Pinpoint the cell where the given text exists, returning its [x, y] midpoint coordinate. 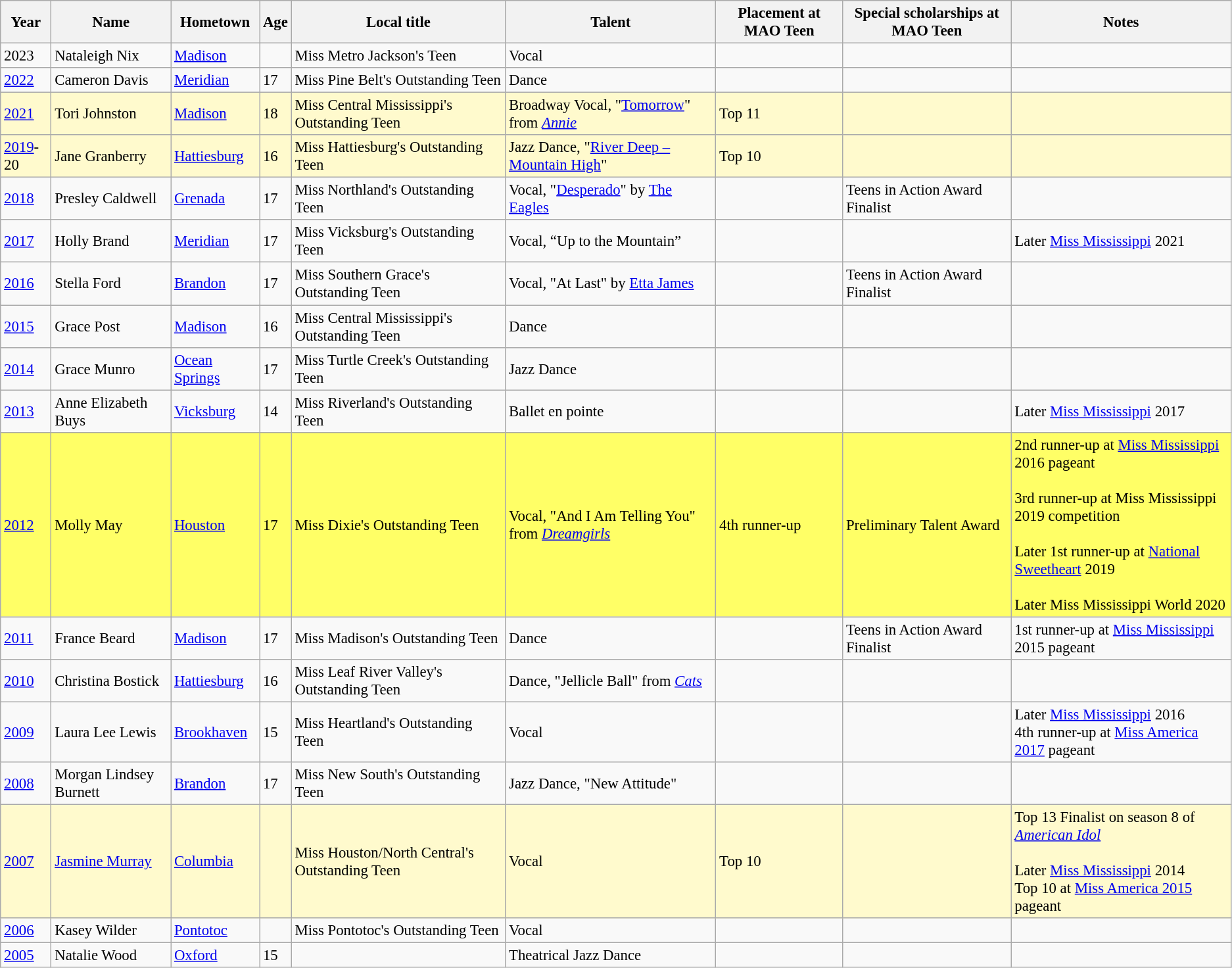
2008 [26, 784]
Oxford [216, 956]
Vicksburg [216, 412]
2021 [26, 114]
Preliminary Talent Award [927, 525]
14 [276, 412]
Local title [398, 22]
Houston [216, 525]
Morgan Lindsey Burnett [111, 784]
Miss Madison's Outstanding Teen [398, 638]
4th runner-up [780, 525]
Grenada [216, 199]
Miss Houston/North Central's Outstanding Teen [398, 861]
Jazz Dance, "New Attitude" [611, 784]
2013 [26, 412]
2009 [26, 732]
Special scholarships at MAO Teen [927, 22]
Christina Bostick [111, 681]
Miss Hattiesburg's Outstanding Teen [398, 157]
2023 [26, 56]
Miss Leaf River Valley's Outstanding Teen [398, 681]
Cameron Davis [111, 80]
Kasey Wilder [111, 931]
Later Miss Mississippi 2017 [1121, 412]
Miss Turtle Creek's Outstanding Teen [398, 368]
Jasmine Murray [111, 861]
Ocean Springs [216, 368]
2019-20 [26, 157]
Tori Johnston [111, 114]
2016 [26, 284]
Grace Munro [111, 368]
Vocal, "And I Am Telling You" from Dreamgirls [611, 525]
Stella Ford [111, 284]
Age [276, 22]
1st runner-up at Miss Mississippi 2015 pageant [1121, 638]
Year [26, 22]
Jazz Dance [611, 368]
Miss Pine Belt's Outstanding Teen [398, 80]
Broadway Vocal, "Tomorrow" from Annie [611, 114]
Vocal, “Up to the Mountain” [611, 241]
2018 [26, 199]
Hometown [216, 22]
Ballet en pointe [611, 412]
2010 [26, 681]
Dance, "Jellicle Ball" from Cats [611, 681]
Columbia [216, 861]
Placement at MAO Teen [780, 22]
Later Miss Mississippi 2021 [1121, 241]
Miss Vicksburg's Outstanding Teen [398, 241]
2012 [26, 525]
Theatrical Jazz Dance [611, 956]
Pontotoc [216, 931]
Miss New South's Outstanding Teen [398, 784]
Miss Pontotoc's Outstanding Teen [398, 931]
France Beard [111, 638]
Miss Northland's Outstanding Teen [398, 199]
2007 [26, 861]
Presley Caldwell [111, 199]
Miss Riverland's Outstanding Teen [398, 412]
Jazz Dance, "River Deep – Mountain High" [611, 157]
2015 [26, 326]
2011 [26, 638]
Natalie Wood [111, 956]
Miss Metro Jackson's Teen [398, 56]
Miss Southern Grace's Outstanding Teen [398, 284]
2005 [26, 956]
Brookhaven [216, 732]
Notes [1121, 22]
Top 13 Finalist on season 8 of American IdolLater Miss Mississippi 2014Top 10 at Miss America 2015 pageant [1121, 861]
2006 [26, 931]
Talent [611, 22]
2017 [26, 241]
2014 [26, 368]
Grace Post [111, 326]
Molly May [111, 525]
Miss Heartland's Outstanding Teen [398, 732]
Later Miss Mississippi 2016 4th runner-up at Miss America 2017 pageant [1121, 732]
Top 11 [780, 114]
Vocal, "At Last" by Etta James [611, 284]
Nataleigh Nix [111, 56]
18 [276, 114]
Holly Brand [111, 241]
Miss Dixie's Outstanding Teen [398, 525]
Vocal, "Desperado" by The Eagles [611, 199]
Laura Lee Lewis [111, 732]
Jane Granberry [111, 157]
Anne Elizabeth Buys [111, 412]
Name [111, 22]
2022 [26, 80]
